Provide the [x, y] coordinate of the cell's center where the given text is located.  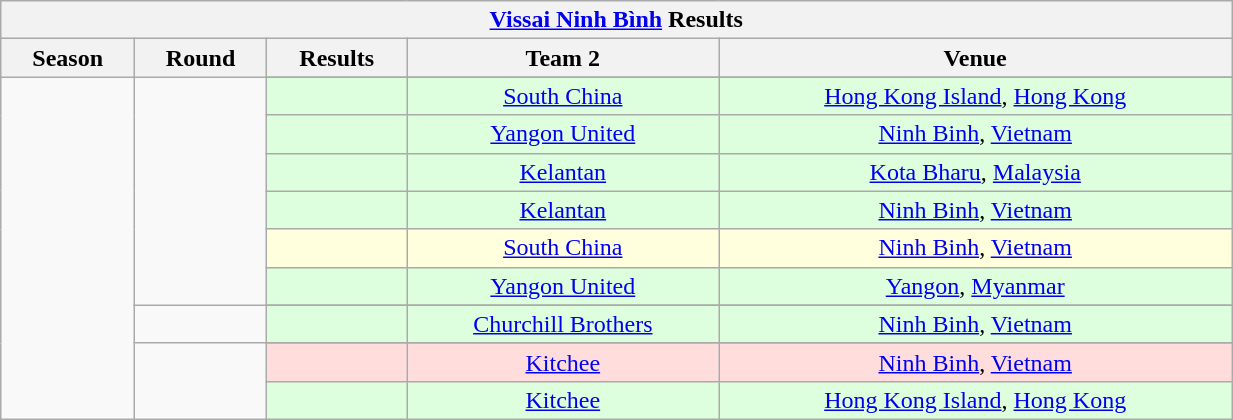
Venue [976, 58]
Round [201, 58]
Churchill Brothers [563, 324]
Vissai Ninh Bình Results [616, 20]
Yangon, Myanmar [976, 286]
Team 2 [563, 58]
Season [68, 58]
Results [336, 58]
Kota Bharu, Malaysia [976, 172]
